From the cell containing the given text, extract its center point as (X, Y) coordinate. 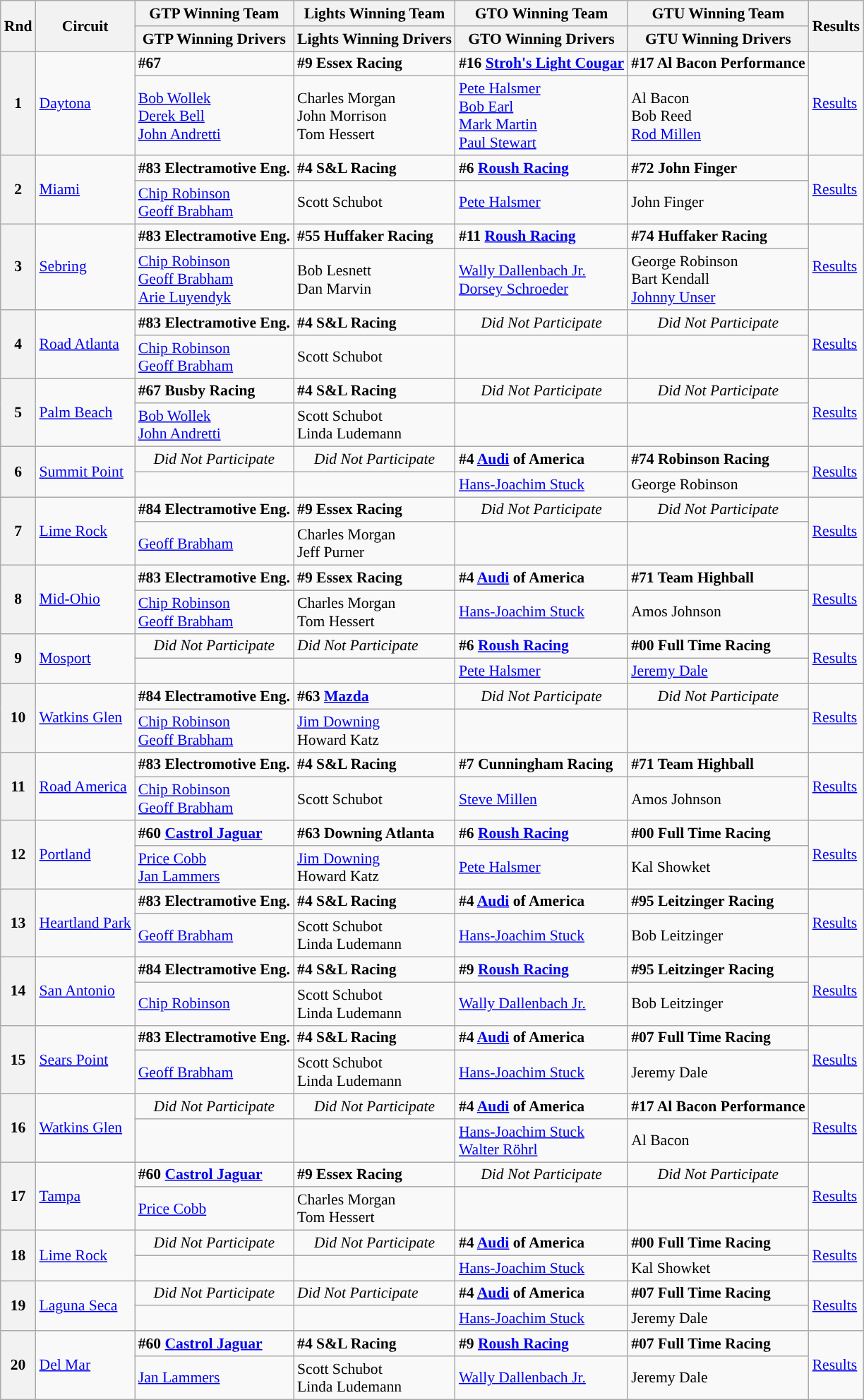
Jan Lammers (215, 1378)
15 (18, 1059)
18 (18, 1255)
Wally Dallenbach Jr. Dorsey Schroeder (541, 280)
16 (18, 1128)
Chip Robinson (215, 1004)
John Finger (719, 202)
Road Atlanta (85, 345)
12 (18, 854)
Portland (85, 854)
17 (18, 1196)
5 (18, 412)
Miami (85, 189)
Steve Millen (541, 799)
14 (18, 991)
#7 Cunningham Racing (541, 765)
3 (18, 267)
#16 Stroh's Light Cougar (541, 64)
#63 Mazda (374, 697)
#74 Huffaker Racing (719, 237)
GTP Winning Drivers (215, 39)
#74 Robinson Racing (719, 460)
Bob Wollek Derek Bell John Andretti (215, 116)
Tampa (85, 1196)
Laguna Seca (85, 1306)
GTO Winning Drivers (541, 39)
Mid-Ohio (85, 600)
Heartland Park (85, 923)
19 (18, 1306)
Mosport (85, 658)
Bob Lesnett Dan Marvin (374, 280)
Pete Halsmer Bob Earl Mark Martin Paul Stewart (541, 116)
Charles Morgan Jeff Purner (374, 544)
11 (18, 786)
GTU Winning Team (719, 13)
#55 Huffaker Racing (374, 237)
1 (18, 103)
8 (18, 600)
Al Bacon (719, 1141)
Charles Morgan John Morrison Tom Hessert (374, 116)
Sebring (85, 267)
Chip Robinson Geoff Brabham Arie Luyendyk (215, 280)
#63 Downing Atlanta (374, 833)
Palm Beach (85, 412)
George Robinson Bart Kendall Johnny Unser (719, 280)
7 (18, 531)
Sears Point (85, 1059)
10 (18, 719)
9 (18, 658)
Hans-Joachim Stuck Walter Röhrl (541, 1141)
4 (18, 345)
Del Mar (85, 1365)
GTP Winning Team (215, 13)
#11 Roush Racing (541, 237)
2 (18, 189)
Summit Point (85, 472)
GTO Winning Team (541, 13)
#67 Busby Racing (215, 391)
GTU Winning Drivers (719, 39)
#83 Electromotive Eng. (215, 765)
Lights Winning Drivers (374, 39)
Price Cobb (215, 1209)
San Antonio (85, 991)
#67 (215, 64)
6 (18, 472)
20 (18, 1365)
Price Cobb Jan Lammers (215, 867)
Rnd (18, 25)
Lights Winning Team (374, 13)
George Robinson (719, 484)
13 (18, 923)
Daytona (85, 103)
Road America (85, 786)
#72 John Finger (719, 168)
Bob Wollek John Andretti (215, 425)
Al Bacon Bob Reed Rod Millen (719, 116)
Circuit (85, 25)
